Capture the cell that displays the provided text and extract its (x, y) central coordinate. 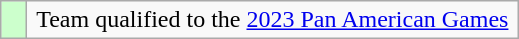
Team qualified to the 2023 Pan American Games (272, 20)
